Detect which cell encompasses the target text, then output its (x, y) center coordinate. 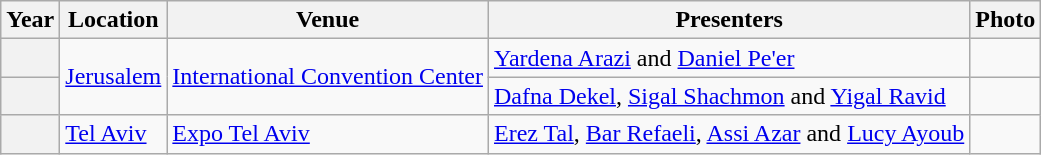
Presenters (728, 20)
Tel Aviv (114, 134)
Jerusalem (114, 77)
Erez Tal, Bar Refaeli, Assi Azar and Lucy Ayoub (728, 134)
Location (114, 20)
Photo (1006, 20)
Dafna Dekel, Sigal Shachmon and Yigal Ravid (728, 96)
Expo Tel Aviv (328, 134)
Venue (328, 20)
Year (30, 20)
International Convention Center (328, 77)
Yardena Arazi and Daniel Pe'er (728, 58)
